Return [X, Y] of the center of cell containing provided text 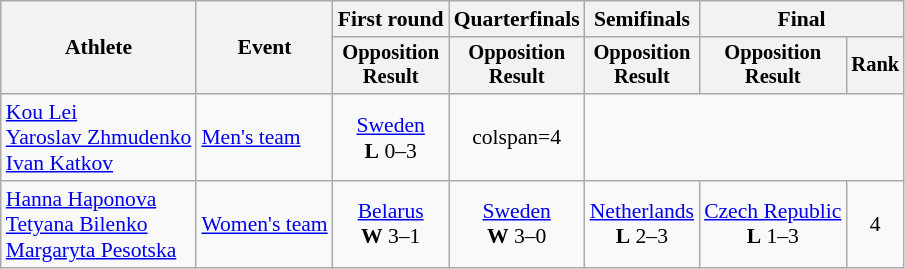
Hanna HaponovaTetyana BilenkoMargaryta Pesotska [99, 224]
Quarterfinals [517, 19]
Men's team [264, 138]
Netherlands L 2–3 [642, 224]
Kou LeiYaroslav ZhmudenkoIvan Katkov [99, 138]
Women's team [264, 224]
Belarus W 3–1 [391, 224]
4 [875, 224]
Rank [875, 66]
Event [264, 48]
Sweden L 0–3 [391, 138]
First round [391, 19]
Czech Republic L 1–3 [772, 224]
Athlete [99, 48]
colspan=4 [517, 138]
Final [802, 19]
Sweden W 3–0 [517, 224]
Semifinals [642, 19]
